Pinpoint the cell where the given text exists, returning its [X, Y] midpoint coordinate. 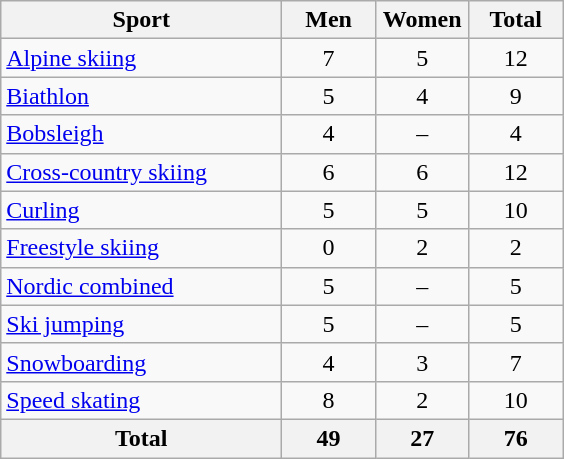
9 [516, 96]
Cross-country skiing [142, 172]
Women [422, 20]
8 [329, 400]
76 [516, 438]
Freestyle skiing [142, 248]
Men [329, 20]
Snowboarding [142, 362]
Bobsleigh [142, 134]
3 [422, 362]
27 [422, 438]
Speed skating [142, 400]
49 [329, 438]
Sport [142, 20]
Biathlon [142, 96]
Curling [142, 210]
0 [329, 248]
Ski jumping [142, 324]
Nordic combined [142, 286]
Alpine skiing [142, 58]
